Provide the [x, y] coordinate of the cell's center where the given text is located.  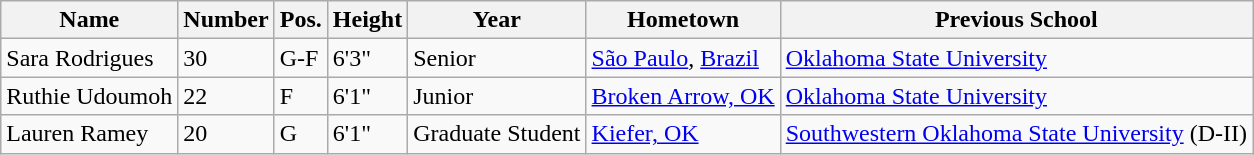
Junior [497, 96]
22 [226, 96]
Sara Rodrigues [90, 58]
30 [226, 58]
Kiefer, OK [683, 134]
Height [367, 20]
Pos. [300, 20]
Previous School [1016, 20]
Senior [497, 58]
Broken Arrow, OK [683, 96]
F [300, 96]
G-F [300, 58]
G [300, 134]
Ruthie Udoumoh [90, 96]
Graduate Student [497, 134]
Hometown [683, 20]
São Paulo, Brazil [683, 58]
6'3" [367, 58]
Name [90, 20]
Number [226, 20]
20 [226, 134]
Year [497, 20]
Southwestern Oklahoma State University (D-II) [1016, 134]
Lauren Ramey [90, 134]
